Extract the (X, Y) coordinate from the center of the cell holding the provided text.  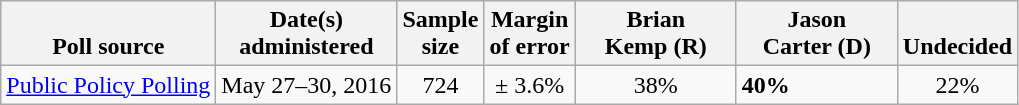
724 (440, 85)
Samplesize (440, 34)
May 27–30, 2016 (306, 85)
Poll source (108, 34)
Date(s)administered (306, 34)
40% (816, 85)
Public Policy Polling (108, 85)
Marginof error (530, 34)
JasonCarter (D) (816, 34)
Undecided (957, 34)
22% (957, 85)
38% (656, 85)
± 3.6% (530, 85)
BrianKemp (R) (656, 34)
